Return (x, y) of the center of cell containing provided text 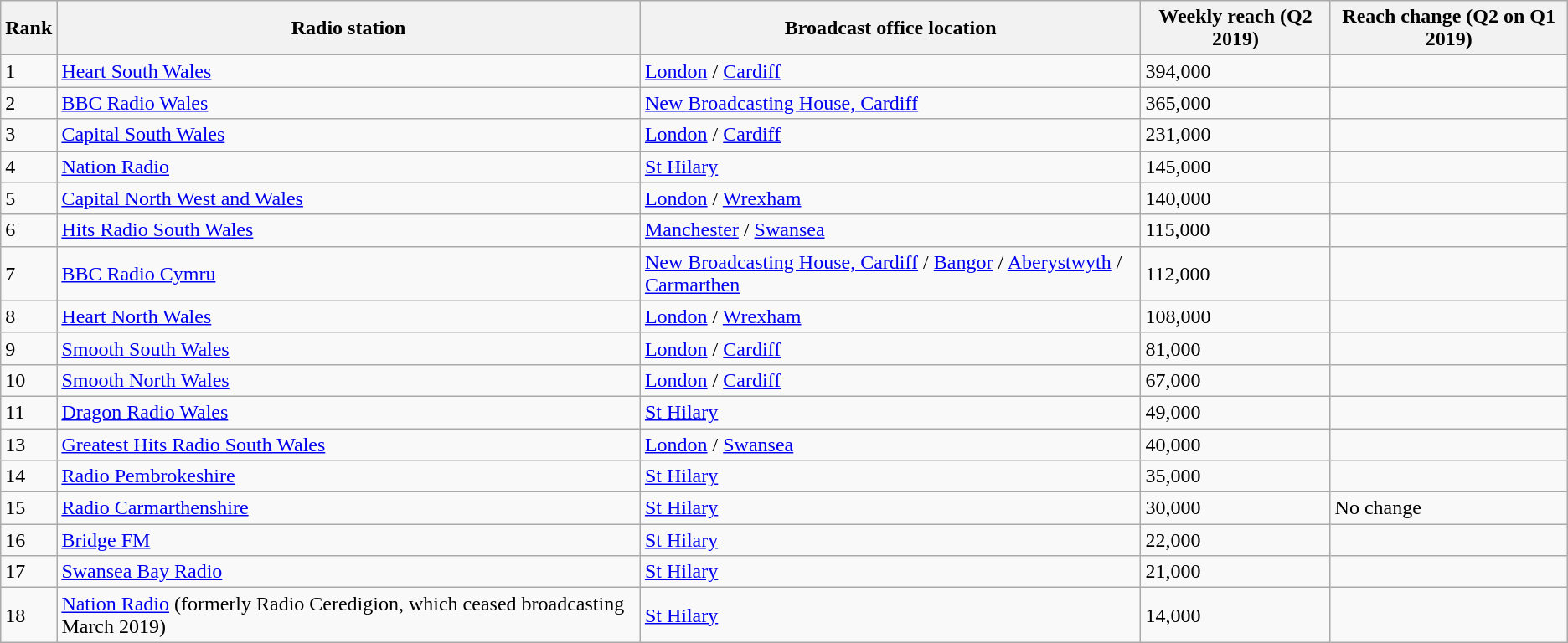
49,000 (1235, 412)
30,000 (1235, 508)
Greatest Hits Radio South Wales (348, 445)
2 (28, 103)
Capital North West and Wales (348, 198)
Rank (28, 28)
Manchester / Swansea (890, 230)
81,000 (1235, 348)
7 (28, 273)
Hits Radio South Wales (348, 230)
Nation Radio (formerly Radio Ceredigion, which ceased broadcasting March 2019) (348, 615)
112,000 (1235, 273)
Radio Carmarthenshire (348, 508)
Swansea Bay Radio (348, 572)
London / Swansea (890, 445)
5 (28, 198)
6 (28, 230)
14,000 (1235, 615)
Dragon Radio Wales (348, 412)
Radio Pembrokeshire (348, 476)
Weekly reach (Q2 2019) (1235, 28)
13 (28, 445)
1 (28, 71)
3 (28, 135)
New Broadcasting House, Cardiff (890, 103)
21,000 (1235, 572)
BBC Radio Cymru (348, 273)
Reach change (Q2 on Q1 2019) (1449, 28)
231,000 (1235, 135)
14 (28, 476)
Broadcast office location (890, 28)
10 (28, 380)
Radio station (348, 28)
8 (28, 316)
140,000 (1235, 198)
18 (28, 615)
22,000 (1235, 540)
16 (28, 540)
Nation Radio (348, 167)
394,000 (1235, 71)
17 (28, 572)
Bridge FM (348, 540)
BBC Radio Wales (348, 103)
115,000 (1235, 230)
40,000 (1235, 445)
Smooth North Wales (348, 380)
Capital South Wales (348, 135)
15 (28, 508)
9 (28, 348)
11 (28, 412)
Smooth South Wales (348, 348)
145,000 (1235, 167)
67,000 (1235, 380)
No change (1449, 508)
4 (28, 167)
365,000 (1235, 103)
35,000 (1235, 476)
Heart North Wales (348, 316)
108,000 (1235, 316)
New Broadcasting House, Cardiff / Bangor / Aberystwyth / Carmarthen (890, 273)
Heart South Wales (348, 71)
